Return [X, Y] of the center of cell containing provided text 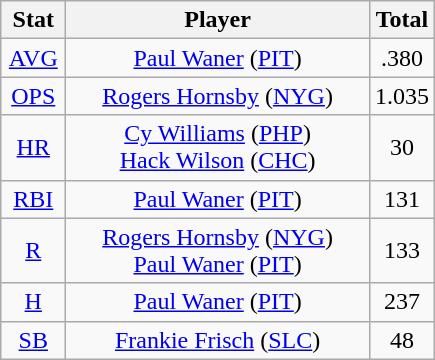
30 [402, 148]
Total [402, 20]
OPS [34, 96]
H [34, 302]
Cy Williams (PHP)Hack Wilson (CHC) [218, 148]
HR [34, 148]
48 [402, 340]
.380 [402, 58]
Frankie Frisch (SLC) [218, 340]
237 [402, 302]
Stat [34, 20]
Rogers Hornsby (NYG)Paul Waner (PIT) [218, 250]
SB [34, 340]
R [34, 250]
133 [402, 250]
1.035 [402, 96]
Rogers Hornsby (NYG) [218, 96]
131 [402, 199]
AVG [34, 58]
Player [218, 20]
RBI [34, 199]
